Return [X, Y] of the center of cell containing provided text 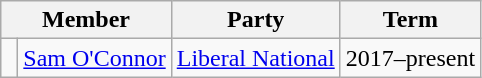
Term [410, 20]
Party [256, 20]
Liberal National [256, 58]
Member [86, 20]
Sam O'Connor [94, 58]
2017–present [410, 58]
